Search for the cell housing the specified text and yield its (x, y) center coordinate. 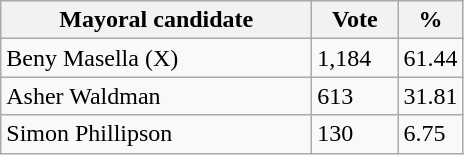
Simon Phillipson (156, 134)
31.81 (430, 96)
613 (355, 96)
Vote (355, 20)
Beny Masella (X) (156, 58)
% (430, 20)
61.44 (430, 58)
6.75 (430, 134)
Asher Waldman (156, 96)
1,184 (355, 58)
Mayoral candidate (156, 20)
130 (355, 134)
